Detect which cell encompasses the target text, then output its [X, Y] center coordinate. 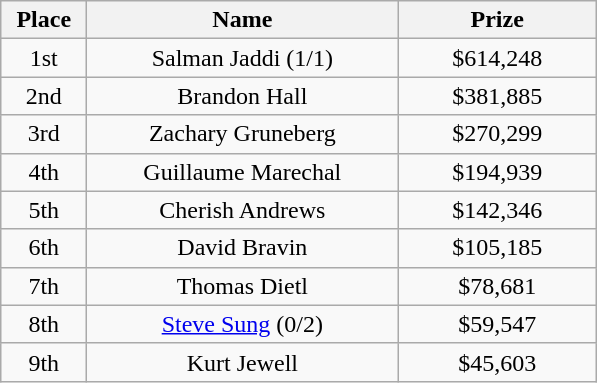
3rd [44, 134]
5th [44, 210]
Zachary Gruneberg [242, 134]
$142,346 [498, 210]
2nd [44, 96]
David Bravin [242, 248]
7th [44, 286]
$194,939 [498, 172]
$614,248 [498, 58]
$270,299 [498, 134]
$381,885 [498, 96]
Salman Jaddi (1/1) [242, 58]
4th [44, 172]
Guillaume Marechal [242, 172]
$78,681 [498, 286]
Place [44, 20]
6th [44, 248]
9th [44, 362]
8th [44, 324]
Brandon Hall [242, 96]
$45,603 [498, 362]
$59,547 [498, 324]
$105,185 [498, 248]
Thomas Dietl [242, 286]
Kurt Jewell [242, 362]
Cherish Andrews [242, 210]
1st [44, 58]
Steve Sung (0/2) [242, 324]
Prize [498, 20]
Name [242, 20]
